Detect which cell encompasses the target text, then output its (x, y) center coordinate. 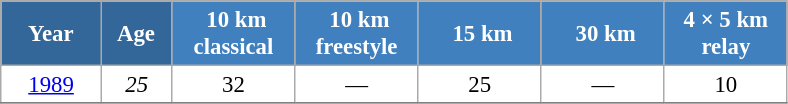
Year (52, 34)
Age (136, 34)
10 (726, 85)
4 × 5 km relay (726, 34)
1989 (52, 85)
30 km (602, 34)
15 km (480, 34)
32 (234, 85)
10 km freestyle (356, 34)
10 km classical (234, 34)
